Provide the (X, Y) coordinate of the cell's center where the given text is located.  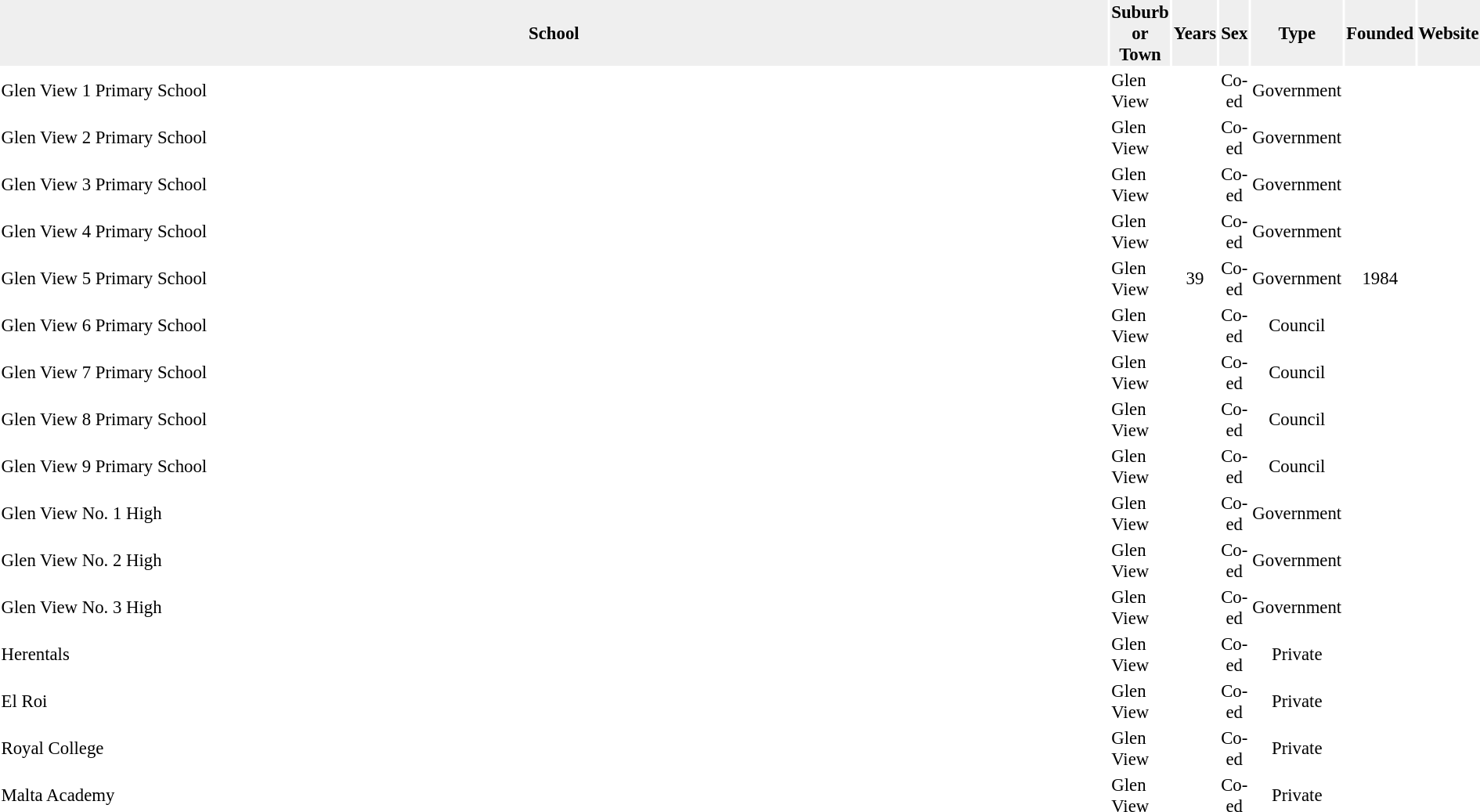
El Roi (554, 702)
Glen View 1 Primary School (554, 91)
1984 (1380, 279)
Glen View No. 2 High (554, 561)
Glen View 2 Primary School (554, 138)
Years (1195, 33)
Sex (1234, 33)
Type (1297, 33)
Herentals (554, 655)
Founded (1380, 33)
Glen View 8 Primary School (554, 420)
Glen View 7 Primary School (554, 373)
Website (1449, 33)
Glen View No. 1 High (554, 514)
School (554, 33)
Glen View 3 Primary School (554, 185)
Glen View 4 Primary School (554, 232)
39 (1195, 279)
Glen View 9 Primary School (554, 467)
Suburb or Town (1140, 33)
Glen View 5 Primary School (554, 279)
Glen View 6 Primary School (554, 326)
Glen View No. 3 High (554, 608)
Royal College (554, 749)
